Return the [x, y] coordinate for the center point of the cell that contains the specified text.  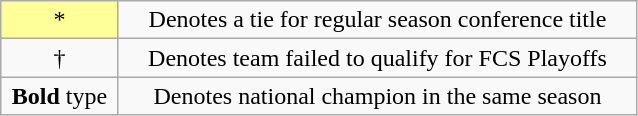
† [60, 58]
Denotes national champion in the same season [378, 96]
* [60, 20]
Denotes team failed to qualify for FCS Playoffs [378, 58]
Bold type [60, 96]
Denotes a tie for regular season conference title [378, 20]
